Scan for the cell matching the given text and deliver its (x, y) coordinate at center. 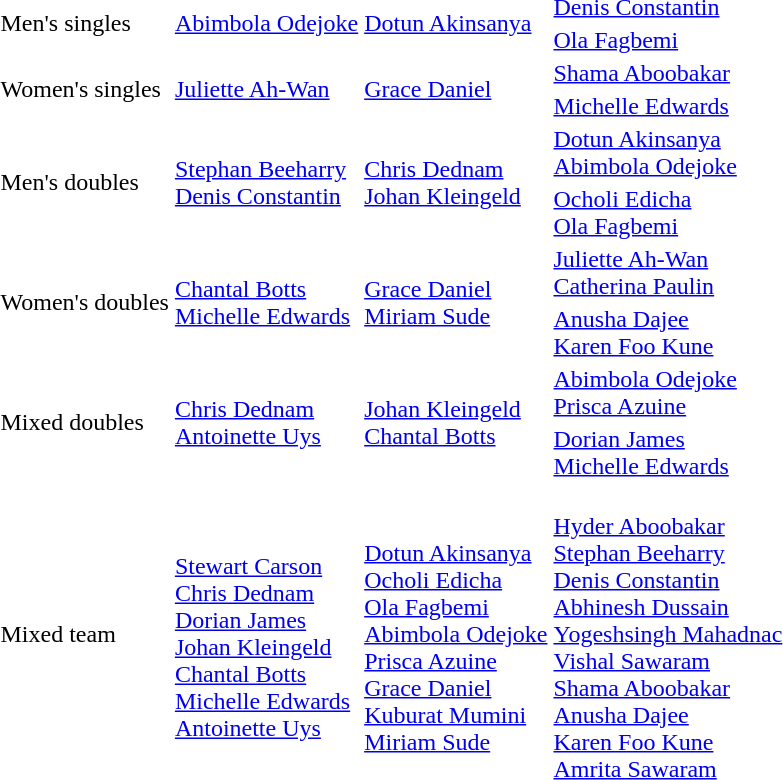
Grace Daniel Miriam Sude (456, 302)
Stephan Beeharry Denis Constantin (266, 182)
Chris Dednam Johan Kleingeld (456, 182)
Chantal Botts Michelle Edwards (266, 302)
Juliette Ah-Wan (266, 90)
Grace Daniel (456, 90)
Chris Dednam Antoinette Uys (266, 422)
Johan Kleingeld Chantal Botts (456, 422)
